For the text-containing cell, return its midpoint in (X, Y) coordinate format. 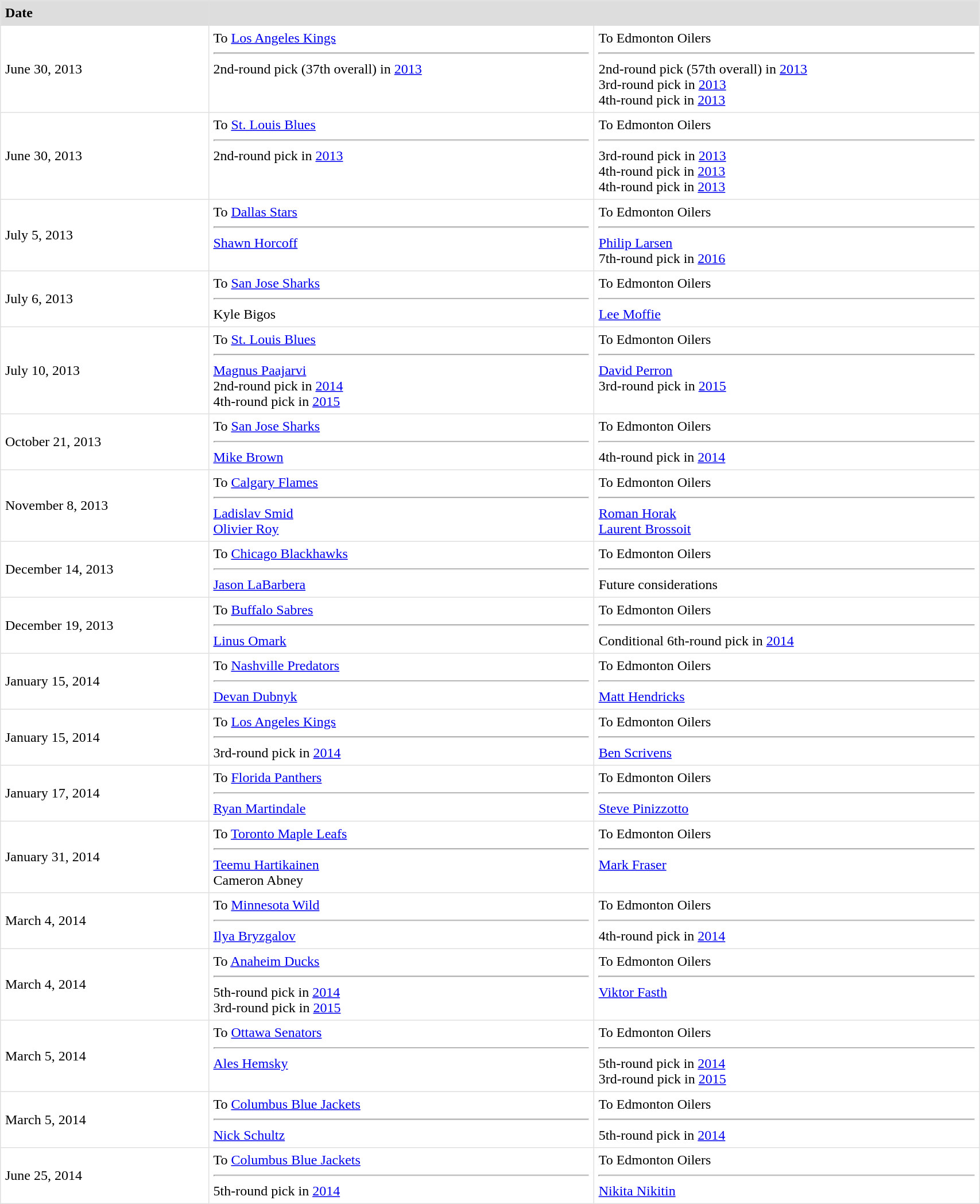
To Minnesota Wild Ilya Bryzgalov (401, 921)
July 10, 2013 (104, 370)
To Edmonton Oilers Viktor Fasth (787, 984)
To Edmonton Oilers 5th-round pick in 20143rd-round pick in 2015 (787, 1056)
To Chicago Blackhawks Jason LaBarbera (401, 570)
To Edmonton Oilers David Perron3rd-round pick in 2015 (787, 370)
To Edmonton Oilers Lee Moffie (787, 299)
To St. Louis Blues 2nd-round pick in 2013 (401, 156)
June 25, 2014 (104, 1176)
December 19, 2013 (104, 625)
To Columbus Blue Jackets 5th-round pick in 2014 (401, 1176)
To Edmonton Oilers Future considerations (787, 570)
To Edmonton Oilers 5th-round pick in 2014 (787, 1120)
To San Jose Sharks Kyle Bigos (401, 299)
To St. Louis Blues Magnus Paajarvi2nd-round pick in 20144th-round pick in 2015 (401, 370)
To Edmonton Oilers Nikita Nikitin (787, 1176)
To Edmonton Oilers Conditional 6th-round pick in 2014 (787, 625)
To Edmonton Oilers Steve Pinizzotto (787, 793)
To San Jose Sharks Mike Brown (401, 442)
To Nashville Predators Devan Dubnyk (401, 682)
To Ottawa Senators Ales Hemsky (401, 1056)
December 14, 2013 (104, 570)
July 6, 2013 (104, 299)
To Buffalo Sabres Linus Omark (401, 625)
To Edmonton Oilers Philip Larsen7th-round pick in 2016 (787, 235)
To Anaheim Ducks 5th-round pick in 20143rd-round pick in 2015 (401, 984)
To Toronto Maple Leafs Teemu HartikainenCameron Abney (401, 857)
To Edmonton Oilers 3rd-round pick in 20134th-round pick in 20134th-round pick in 2013 (787, 156)
To Los Angeles Kings 2nd-round pick (37th overall) in 2013 (401, 69)
To Florida Panthers Ryan Martindale (401, 793)
To Los Angeles Kings 3rd-round pick in 2014 (401, 737)
To Edmonton Oilers 2nd-round pick (57th overall) in 20133rd-round pick in 20134th-round pick in 2013 (787, 69)
January 17, 2014 (104, 793)
To Dallas Stars Shawn Horcoff (401, 235)
To Edmonton Oilers Roman HorakLaurent Brossoit (787, 505)
To Calgary Flames Ladislav SmidOlivier Roy (401, 505)
To Edmonton Oilers Mark Fraser (787, 857)
Date (104, 13)
To Edmonton Oilers Ben Scrivens (787, 737)
October 21, 2013 (104, 442)
July 5, 2013 (104, 235)
January 31, 2014 (104, 857)
November 8, 2013 (104, 505)
To Edmonton Oilers Matt Hendricks (787, 682)
To Columbus Blue Jackets Nick Schultz (401, 1120)
